Detect which cell encompasses the target text, then output its (X, Y) center coordinate. 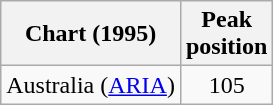
Australia (ARIA) (91, 85)
Chart (1995) (91, 34)
105 (226, 85)
Peakposition (226, 34)
